Scan for the cell matching the given text and deliver its [X, Y] coordinate at center. 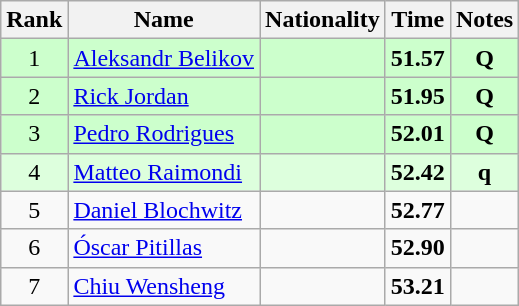
Aleksandr Belikov [164, 58]
Name [164, 20]
1 [34, 58]
Chiu Wensheng [164, 286]
51.95 [418, 96]
53.21 [418, 286]
Daniel Blochwitz [164, 210]
5 [34, 210]
Rick Jordan [164, 96]
Pedro Rodrigues [164, 134]
q [484, 172]
52.01 [418, 134]
7 [34, 286]
2 [34, 96]
52.77 [418, 210]
Nationality [323, 20]
6 [34, 248]
3 [34, 134]
52.90 [418, 248]
51.57 [418, 58]
Óscar Pitillas [164, 248]
Matteo Raimondi [164, 172]
4 [34, 172]
Notes [484, 20]
Time [418, 20]
Rank [34, 20]
52.42 [418, 172]
